Determine the (x, y) coordinate at the center of the cell enclosing the given text.  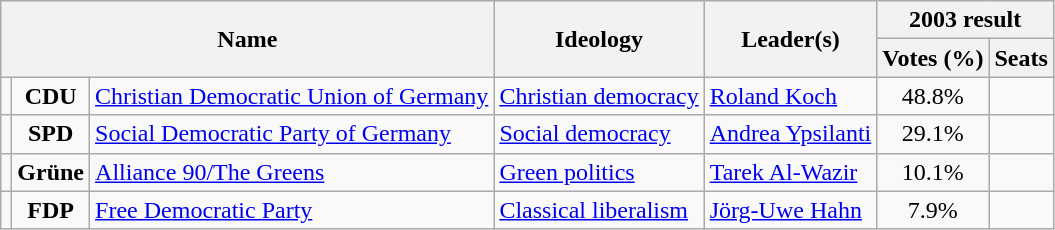
7.9% (933, 210)
Tarek Al-Wazir (790, 172)
FDP (51, 210)
Andrea Ypsilanti (790, 134)
Roland Koch (790, 96)
Ideology (599, 39)
Jörg-Uwe Hahn (790, 210)
SPD (51, 134)
Christian democracy (599, 96)
Green politics (599, 172)
Name (248, 39)
2003 result (966, 20)
Christian Democratic Union of Germany (292, 96)
29.1% (933, 134)
CDU (51, 96)
Classical liberalism (599, 210)
Seats (1021, 58)
Social democracy (599, 134)
48.8% (933, 96)
Votes (%) (933, 58)
Social Democratic Party of Germany (292, 134)
Alliance 90/The Greens (292, 172)
10.1% (933, 172)
Free Democratic Party (292, 210)
Grüne (51, 172)
Leader(s) (790, 39)
